Return [X, Y] of the center of cell containing provided text 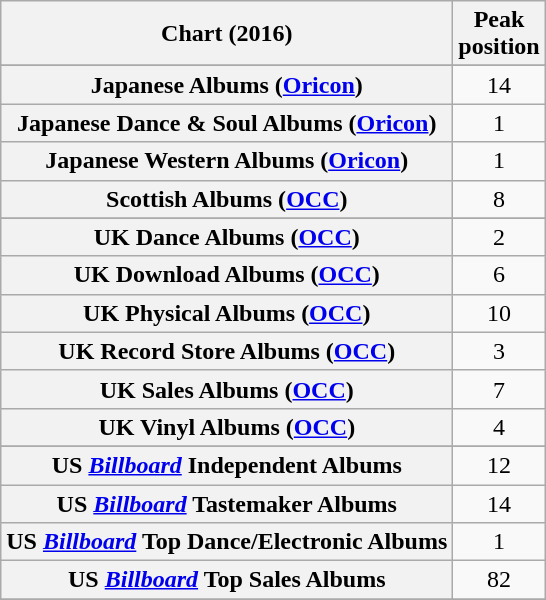
4 [499, 427]
UK Sales Albums (OCC) [227, 389]
6 [499, 275]
US Billboard Independent Albums [227, 465]
82 [499, 580]
8 [499, 199]
US Billboard Top Dance/Electronic Albums [227, 542]
UK Vinyl Albums (OCC) [227, 427]
Japanese Western Albums (Oricon) [227, 161]
US Billboard Top Sales Albums [227, 580]
UK Physical Albums (OCC) [227, 313]
Chart (2016) [227, 34]
US Billboard Tastemaker Albums [227, 503]
10 [499, 313]
Peak position [499, 34]
Japanese Albums (Oricon) [227, 85]
2 [499, 237]
7 [499, 389]
Japanese Dance & Soul Albums (Oricon) [227, 123]
12 [499, 465]
3 [499, 351]
Scottish Albums (OCC) [227, 199]
UK Record Store Albums (OCC) [227, 351]
UK Dance Albums (OCC) [227, 237]
UK Download Albums (OCC) [227, 275]
